For the text-containing cell, return its midpoint in [X, Y] coordinate format. 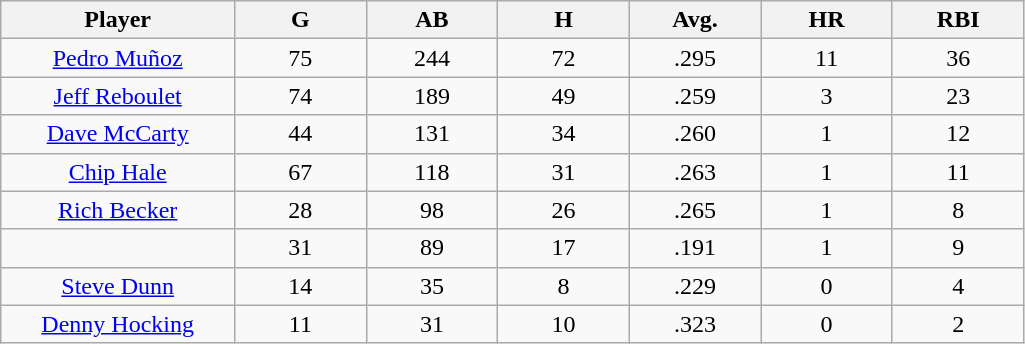
118 [432, 172]
35 [432, 286]
.265 [695, 210]
189 [432, 96]
72 [564, 58]
244 [432, 58]
RBI [958, 20]
Pedro Muñoz [118, 58]
49 [564, 96]
89 [432, 248]
26 [564, 210]
.323 [695, 324]
4 [958, 286]
.295 [695, 58]
.191 [695, 248]
23 [958, 96]
75 [301, 58]
17 [564, 248]
14 [301, 286]
Steve Dunn [118, 286]
12 [958, 134]
Denny Hocking [118, 324]
36 [958, 58]
10 [564, 324]
98 [432, 210]
9 [958, 248]
44 [301, 134]
.263 [695, 172]
67 [301, 172]
.260 [695, 134]
Avg. [695, 20]
.229 [695, 286]
Chip Hale [118, 172]
Player [118, 20]
.259 [695, 96]
Jeff Reboulet [118, 96]
HR [827, 20]
3 [827, 96]
AB [432, 20]
Rich Becker [118, 210]
34 [564, 134]
G [301, 20]
Dave McCarty [118, 134]
28 [301, 210]
H [564, 20]
74 [301, 96]
131 [432, 134]
2 [958, 324]
